Return (x, y) of the center of cell containing provided text 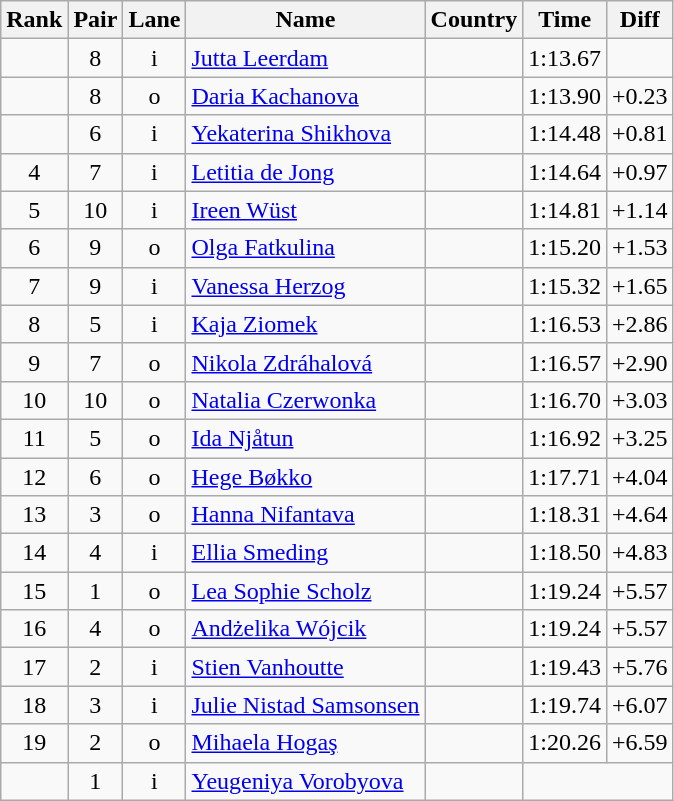
Hanna Nifantava (306, 515)
Letitia de Jong (306, 172)
1:16.70 (565, 400)
1:19.43 (565, 667)
12 (34, 477)
Pair (96, 20)
+1.53 (640, 248)
14 (34, 553)
+5.76 (640, 667)
1:17.71 (565, 477)
1:16.92 (565, 438)
1:19.74 (565, 705)
1:15.32 (565, 286)
Vanessa Herzog (306, 286)
Ellia Smeding (306, 553)
1:14.48 (565, 134)
Kaja Ziomek (306, 324)
Ida Njåtun (306, 438)
1:14.81 (565, 210)
1:13.90 (565, 96)
Julie Nistad Samsonsen (306, 705)
Name (306, 20)
17 (34, 667)
Lane (154, 20)
1:16.57 (565, 362)
13 (34, 515)
Yekaterina Shikhova (306, 134)
Ireen Wüst (306, 210)
18 (34, 705)
1:18.31 (565, 515)
Lea Sophie Scholz (306, 591)
+4.83 (640, 553)
+3.03 (640, 400)
Nikola Zdráhalová (306, 362)
1:16.53 (565, 324)
+2.86 (640, 324)
Hege Bøkko (306, 477)
Country (474, 20)
Mihaela Hogaş (306, 743)
+4.04 (640, 477)
+2.90 (640, 362)
16 (34, 629)
Rank (34, 20)
+1.65 (640, 286)
+0.97 (640, 172)
Daria Kachanova (306, 96)
1:13.67 (565, 58)
Jutta Leerdam (306, 58)
Andżelika Wójcik (306, 629)
Diff (640, 20)
Time (565, 20)
Olga Fatkulina (306, 248)
1:20.26 (565, 743)
+6.07 (640, 705)
+1.14 (640, 210)
1:14.64 (565, 172)
19 (34, 743)
15 (34, 591)
+4.64 (640, 515)
11 (34, 438)
Yeugeniya Vorobyova (306, 781)
Stien Vanhoutte (306, 667)
+0.23 (640, 96)
+0.81 (640, 134)
Natalia Czerwonka (306, 400)
+3.25 (640, 438)
1:18.50 (565, 553)
1:15.20 (565, 248)
+6.59 (640, 743)
